Locate the cell with the specified text and output its (X, Y) center coordinate. 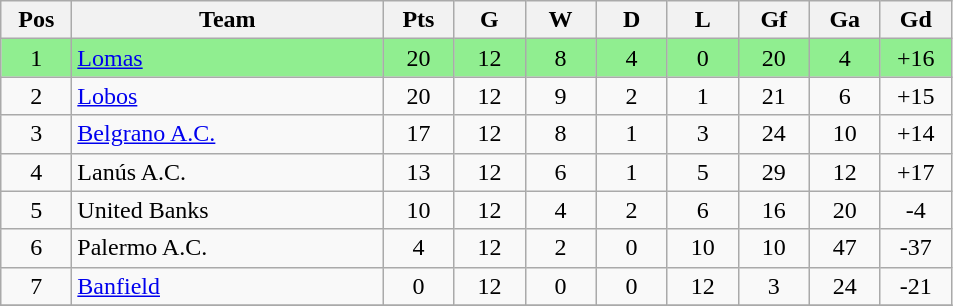
Ga (844, 20)
+16 (916, 58)
Palermo A.C. (228, 248)
-37 (916, 248)
W (560, 20)
29 (774, 172)
Pos (36, 20)
Banfield (228, 286)
L (702, 20)
+14 (916, 134)
Lanús A.C. (228, 172)
47 (844, 248)
Lomas (228, 58)
United Banks (228, 210)
7 (36, 286)
Gd (916, 20)
16 (774, 210)
Pts (418, 20)
-21 (916, 286)
Team (228, 20)
21 (774, 96)
+15 (916, 96)
9 (560, 96)
+17 (916, 172)
Lobos (228, 96)
-4 (916, 210)
Belgrano A.C. (228, 134)
D (632, 20)
13 (418, 172)
G (490, 20)
17 (418, 134)
Gf (774, 20)
